Detect which cell encompasses the target text, then output its [x, y] center coordinate. 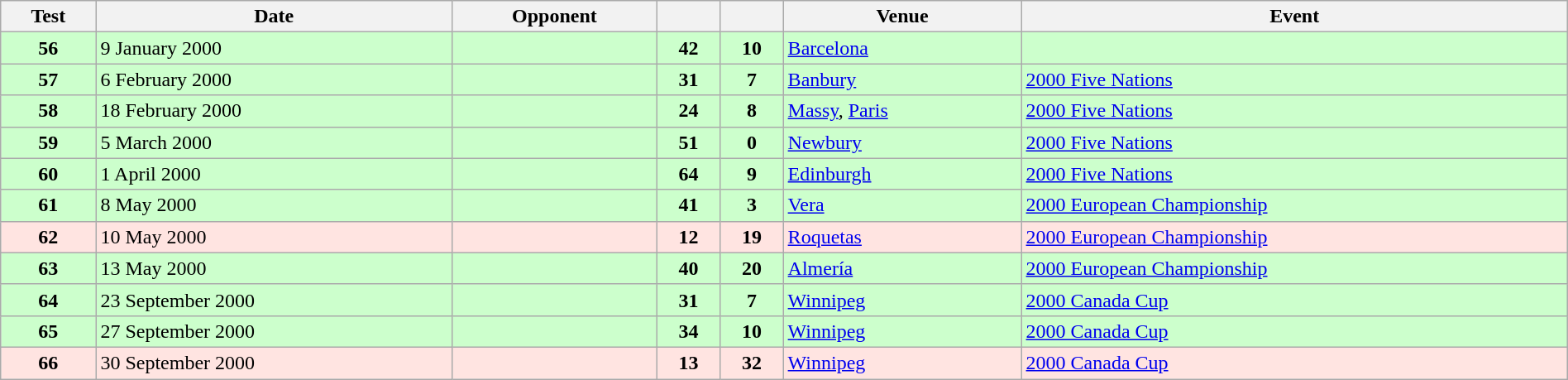
Opponent [555, 17]
57 [48, 79]
58 [48, 111]
Vera [902, 205]
18 February 2000 [275, 111]
40 [688, 268]
41 [688, 205]
30 September 2000 [275, 363]
9 [752, 174]
5 March 2000 [275, 142]
56 [48, 48]
Roquetas [902, 237]
24 [688, 111]
1 April 2000 [275, 174]
20 [752, 268]
13 [688, 363]
19 [752, 237]
13 May 2000 [275, 268]
23 September 2000 [275, 300]
59 [48, 142]
Edinburgh [902, 174]
12 [688, 237]
62 [48, 237]
65 [48, 331]
Newbury [902, 142]
60 [48, 174]
Test [48, 17]
42 [688, 48]
8 [752, 111]
Banbury [902, 79]
9 January 2000 [275, 48]
8 May 2000 [275, 205]
3 [752, 205]
32 [752, 363]
Event [1294, 17]
10 May 2000 [275, 237]
34 [688, 331]
6 February 2000 [275, 79]
27 September 2000 [275, 331]
Date [275, 17]
Almería [902, 268]
61 [48, 205]
Barcelona [902, 48]
66 [48, 363]
63 [48, 268]
51 [688, 142]
Venue [902, 17]
Massy, Paris [902, 111]
0 [752, 142]
